Scan for the cell matching the given text and deliver its (X, Y) coordinate at center. 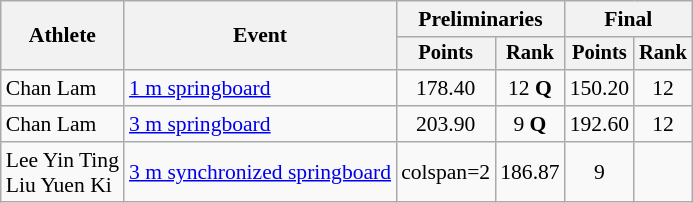
Final (628, 19)
192.60 (600, 124)
9 (600, 172)
Lee Yin TingLiu Yuen Ki (62, 172)
3 m springboard (260, 124)
12 Q (530, 88)
150.20 (600, 88)
Event (260, 36)
1 m springboard (260, 88)
Athlete (62, 36)
186.87 (530, 172)
3 m synchronized springboard (260, 172)
colspan=2 (446, 172)
203.90 (446, 124)
Preliminaries (480, 19)
178.40 (446, 88)
9 Q (530, 124)
